Return [x, y] of the center of cell containing provided text 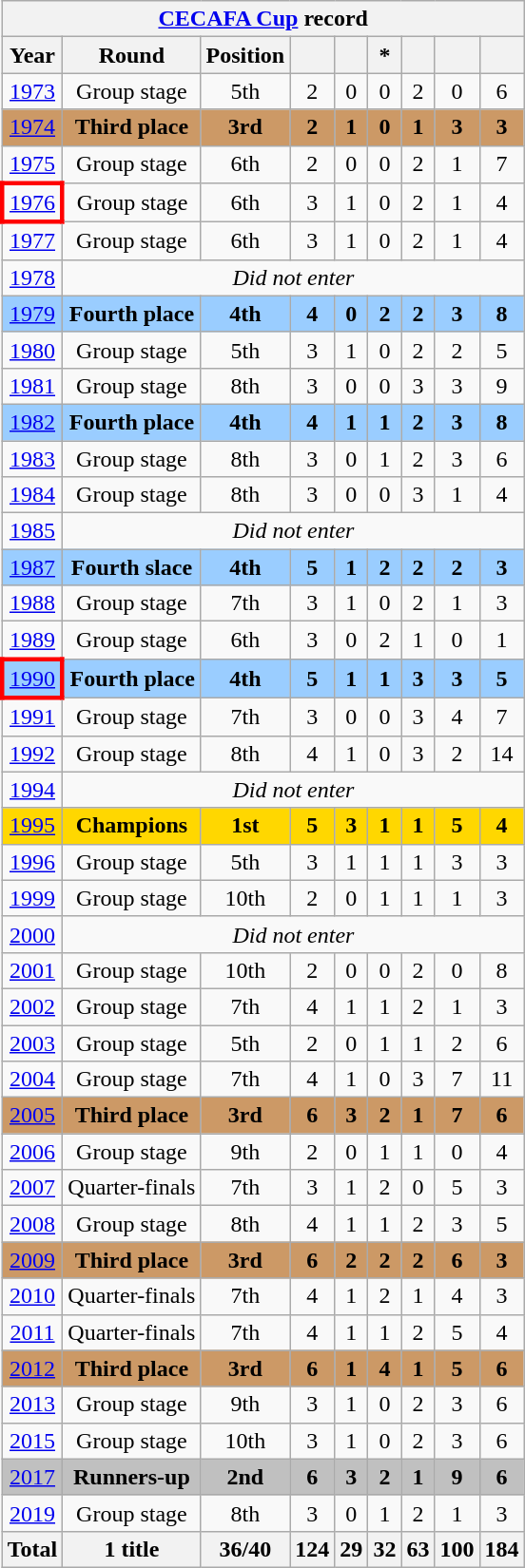
1988 [32, 603]
32 [384, 1549]
1st [245, 826]
Position [245, 55]
2019 [32, 1513]
1982 [32, 422]
1992 [32, 754]
CECAFA Cup record [262, 19]
63 [418, 1549]
1996 [32, 862]
2008 [32, 1224]
Fourth slace [131, 567]
1978 [32, 277]
1981 [32, 386]
29 [352, 1549]
1 title [131, 1549]
1990 [32, 679]
1984 [32, 495]
1983 [32, 459]
1979 [32, 314]
11 [502, 1080]
100 [457, 1549]
2017 [32, 1477]
1985 [32, 531]
Runners-up [131, 1477]
1977 [32, 241]
2003 [32, 1042]
1987 [32, 567]
184 [502, 1549]
2011 [32, 1332]
2010 [32, 1296]
1989 [32, 641]
* [384, 55]
1976 [32, 203]
1980 [32, 350]
36/40 [245, 1549]
2004 [32, 1080]
2015 [32, 1441]
2006 [32, 1152]
2013 [32, 1405]
Year [32, 55]
2012 [32, 1368]
2009 [32, 1260]
2001 [32, 970]
1991 [32, 717]
14 [502, 754]
2005 [32, 1116]
1999 [32, 898]
2000 [32, 934]
124 [312, 1549]
2002 [32, 1006]
1973 [32, 91]
2nd [245, 1477]
1995 [32, 826]
1975 [32, 164]
2007 [32, 1188]
Champions [131, 826]
1994 [32, 790]
Round [131, 55]
1974 [32, 127]
Total [32, 1549]
